Determine the [X, Y] coordinate at the center of the cell enclosing the given text.  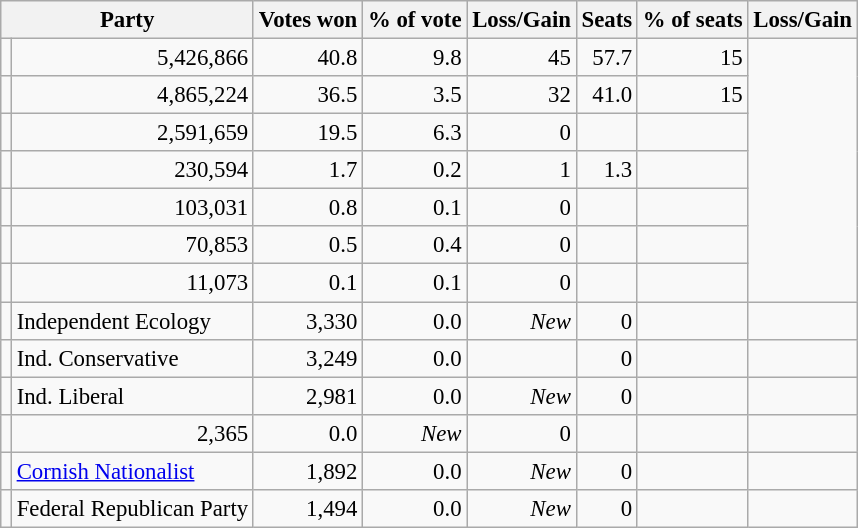
45 [522, 58]
2,591,659 [132, 133]
3.5 [415, 95]
3,249 [308, 358]
Independent Ecology [132, 321]
19.5 [308, 133]
1,892 [308, 471]
70,853 [132, 245]
Party [128, 20]
1,494 [308, 509]
57.7 [606, 58]
32 [522, 95]
% of seats [692, 20]
% of vote [415, 20]
11,073 [132, 283]
36.5 [308, 95]
Ind. Conservative [132, 358]
3,330 [308, 321]
40.8 [308, 58]
0.4 [415, 245]
0.5 [308, 245]
2,365 [132, 433]
5,426,866 [132, 58]
2,981 [308, 396]
1.3 [606, 170]
0.8 [308, 208]
1 [522, 170]
4,865,224 [132, 95]
1.7 [308, 170]
103,031 [132, 208]
41.0 [606, 95]
Votes won [308, 20]
Ind. Liberal [132, 396]
0.2 [415, 170]
230,594 [132, 170]
Cornish Nationalist [132, 471]
6.3 [415, 133]
Federal Republican Party [132, 509]
9.8 [415, 58]
Seats [606, 20]
